Detect which cell encompasses the target text, then output its [X, Y] center coordinate. 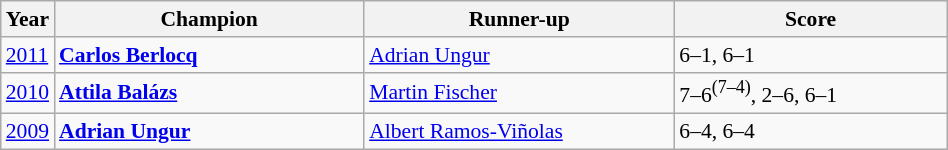
Attila Balázs [209, 92]
6–4, 6–4 [810, 132]
Martin Fischer [519, 92]
Champion [209, 19]
Score [810, 19]
2009 [28, 132]
7–6(7–4), 2–6, 6–1 [810, 92]
Year [28, 19]
2010 [28, 92]
Runner-up [519, 19]
6–1, 6–1 [810, 55]
Albert Ramos-Viñolas [519, 132]
2011 [28, 55]
Carlos Berlocq [209, 55]
